Extract the [x, y] coordinate from the center of the cell holding the provided text.  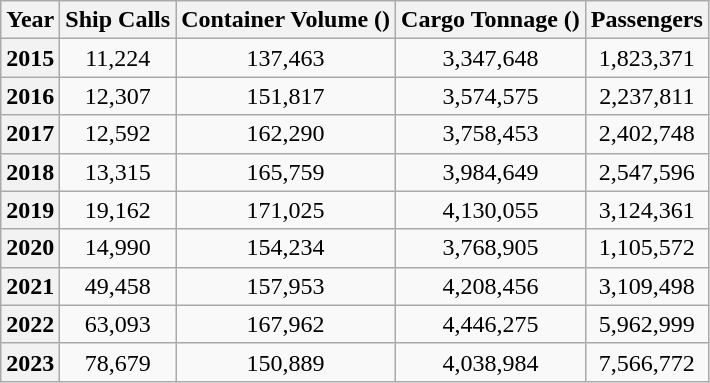
162,290 [286, 134]
167,962 [286, 324]
2021 [30, 286]
2019 [30, 210]
78,679 [118, 362]
3,124,361 [646, 210]
3,574,575 [491, 96]
3,109,498 [646, 286]
Container Volume () [286, 20]
3,984,649 [491, 172]
4,208,456 [491, 286]
49,458 [118, 286]
2,237,811 [646, 96]
151,817 [286, 96]
2,402,748 [646, 134]
1,105,572 [646, 248]
Ship Calls [118, 20]
2020 [30, 248]
Cargo Tonnage () [491, 20]
19,162 [118, 210]
4,038,984 [491, 362]
2022 [30, 324]
2016 [30, 96]
1,823,371 [646, 58]
157,953 [286, 286]
14,990 [118, 248]
11,224 [118, 58]
3,758,453 [491, 134]
2,547,596 [646, 172]
13,315 [118, 172]
7,566,772 [646, 362]
63,093 [118, 324]
3,768,905 [491, 248]
154,234 [286, 248]
5,962,999 [646, 324]
2023 [30, 362]
2018 [30, 172]
4,130,055 [491, 210]
150,889 [286, 362]
Year [30, 20]
4,446,275 [491, 324]
12,592 [118, 134]
137,463 [286, 58]
2015 [30, 58]
12,307 [118, 96]
165,759 [286, 172]
171,025 [286, 210]
3,347,648 [491, 58]
2017 [30, 134]
Passengers [646, 20]
